Determine the (x, y) coordinate at the center of the cell enclosing the given text.  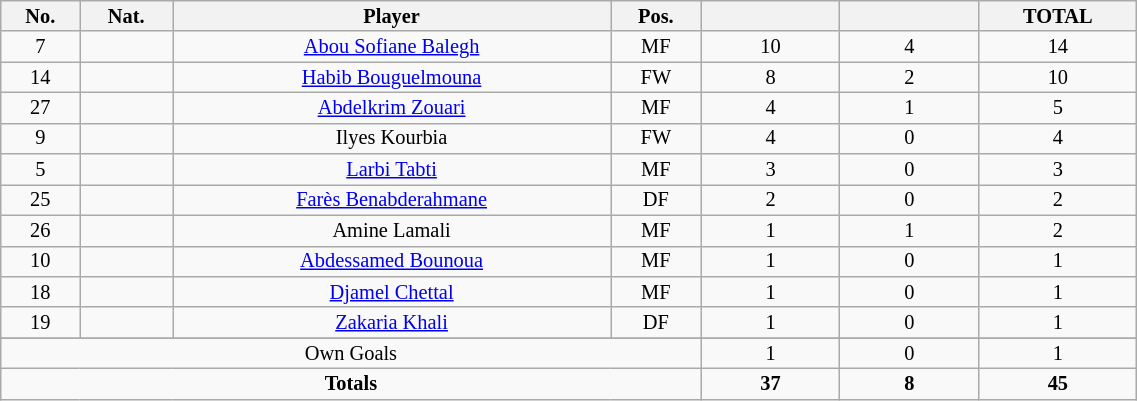
27 (40, 108)
45 (1058, 384)
Player (392, 16)
Own Goals (351, 354)
Habib Bouguelmouna (392, 78)
Ilyes Kourbia (392, 138)
Abdelkrim Zouari (392, 108)
Totals (351, 384)
9 (40, 138)
Zakaria Khali (392, 322)
Abdessamed Bounoua (392, 262)
18 (40, 292)
Amine Lamali (392, 230)
Abou Sofiane Balegh (392, 46)
Larbi Tabti (392, 170)
No. (40, 16)
TOTAL (1058, 16)
Farès Benabderahmane (392, 200)
Pos. (656, 16)
19 (40, 322)
25 (40, 200)
Nat. (126, 16)
Djamel Chettal (392, 292)
26 (40, 230)
7 (40, 46)
37 (770, 384)
